Output the (X, Y) coordinate of the center of the cell containing the given text.  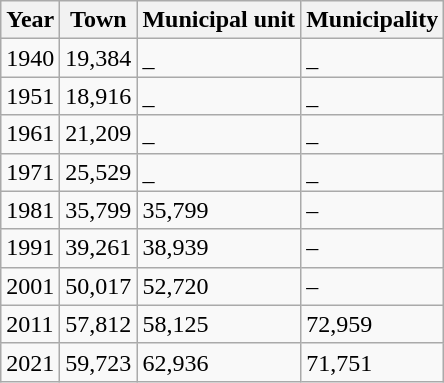
62,936 (219, 362)
58,125 (219, 324)
Municipality (372, 20)
25,529 (98, 172)
2021 (30, 362)
38,939 (219, 248)
1940 (30, 58)
2001 (30, 286)
52,720 (219, 286)
1951 (30, 96)
21,209 (98, 134)
39,261 (98, 248)
59,723 (98, 362)
1961 (30, 134)
71,751 (372, 362)
1991 (30, 248)
18,916 (98, 96)
19,384 (98, 58)
Municipal unit (219, 20)
72,959 (372, 324)
1981 (30, 210)
50,017 (98, 286)
2011 (30, 324)
Town (98, 20)
1971 (30, 172)
57,812 (98, 324)
Year (30, 20)
